Extract the (X, Y) coordinate from the center of the cell holding the provided text.  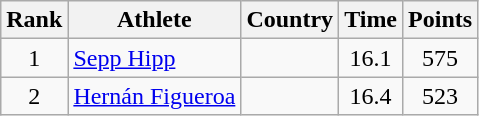
1 (34, 58)
Hernán Figueroa (154, 96)
Sepp Hipp (154, 58)
Country (290, 20)
Athlete (154, 20)
16.1 (371, 58)
Rank (34, 20)
2 (34, 96)
16.4 (371, 96)
523 (440, 96)
Time (371, 20)
575 (440, 58)
Points (440, 20)
